Return the (x, y) coordinate for the center point of the cell that contains the specified text.  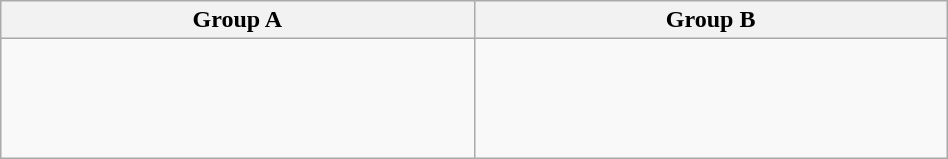
Group A (238, 20)
Group B (710, 20)
